Search for the cell housing the specified text and yield its [x, y] center coordinate. 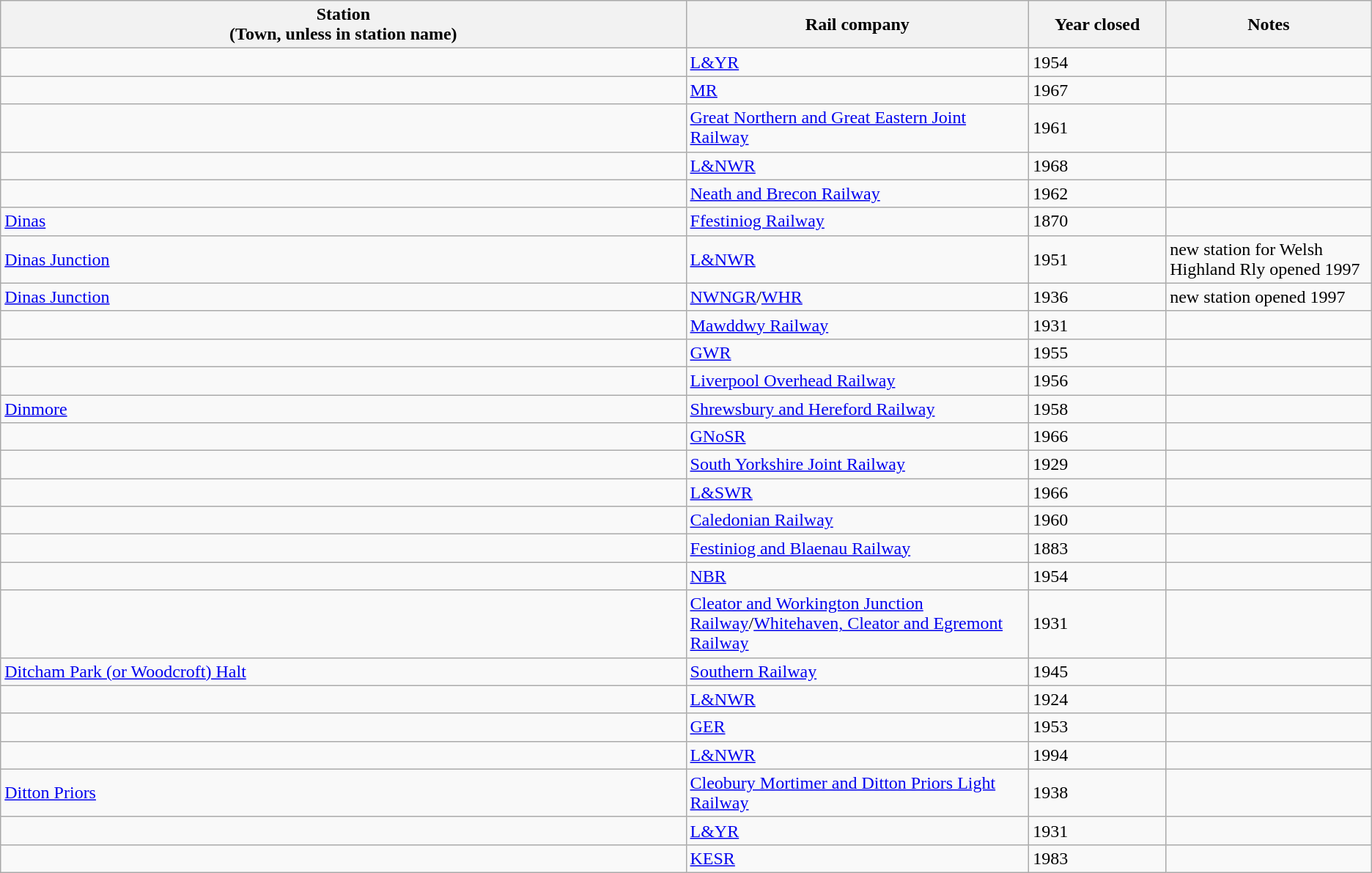
Festiniog and Blaenau Railway [857, 548]
South Yorkshire Joint Railway [857, 465]
Year closed [1098, 25]
Ditton Priors [343, 793]
1955 [1098, 353]
1929 [1098, 465]
Cleobury Mortimer and Ditton Priors Light Railway [857, 793]
KESR [857, 858]
1967 [1098, 90]
1956 [1098, 380]
MR [857, 90]
1883 [1098, 548]
Dinmore [343, 408]
new station for Welsh Highland Rly opened 1997 [1269, 259]
Mawddwy Railway [857, 325]
GNoSR [857, 437]
L&SWR [857, 493]
1945 [1098, 671]
Dinas [343, 221]
Liverpool Overhead Railway [857, 380]
1968 [1098, 166]
1958 [1098, 408]
Ffestiniog Railway [857, 221]
1953 [1098, 727]
1924 [1098, 699]
1961 [1098, 128]
Ditcham Park (or Woodcroft) Halt [343, 671]
Shrewsbury and Hereford Railway [857, 408]
new station opened 1997 [1269, 297]
Cleator and Workington Junction Railway/Whitehaven, Cleator and Egremont Railway [857, 624]
NBR [857, 576]
Great Northern and Great Eastern Joint Railway [857, 128]
Station(Town, unless in station name) [343, 25]
GER [857, 727]
1962 [1098, 194]
1870 [1098, 221]
Neath and Brecon Railway [857, 194]
Notes [1269, 25]
1960 [1098, 520]
GWR [857, 353]
Caledonian Railway [857, 520]
1951 [1098, 259]
1994 [1098, 755]
1983 [1098, 858]
Rail company [857, 25]
Southern Railway [857, 671]
1938 [1098, 793]
1936 [1098, 297]
NWNGR/WHR [857, 297]
